Return [X, Y] of the center of cell containing provided text 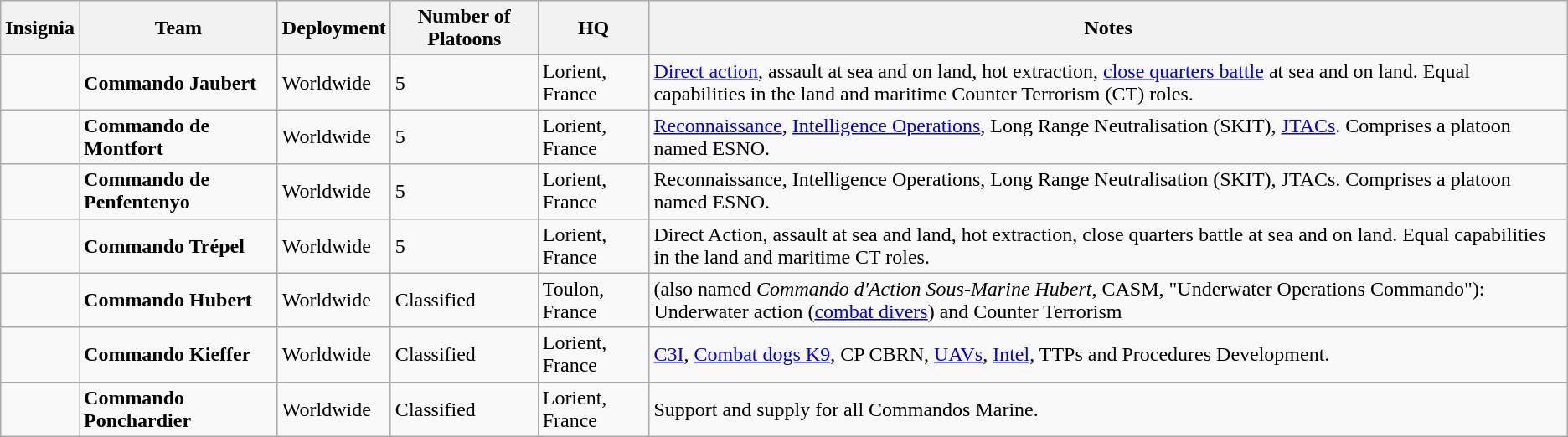
Commando Kieffer [179, 355]
Notes [1108, 28]
Commando de Montfort [179, 137]
Deployment [333, 28]
Commando Ponchardier [179, 409]
Team [179, 28]
Number of Platoons [464, 28]
Commando Jaubert [179, 82]
Commando Trépel [179, 246]
HQ [593, 28]
C3I, Combat dogs K9, CP CBRN, UAVs, Intel, TTPs and Procedures Development. [1108, 355]
Insignia [40, 28]
Support and supply for all Commandos Marine. [1108, 409]
Commando Hubert [179, 300]
(also named Commando d'Action Sous-Marine Hubert, CASM, "Underwater Operations Commando"): Underwater action (combat divers) and Counter Terrorism [1108, 300]
Toulon, France [593, 300]
Commando de Penfentenyo [179, 191]
